Return (x, y) of the center of cell containing provided text 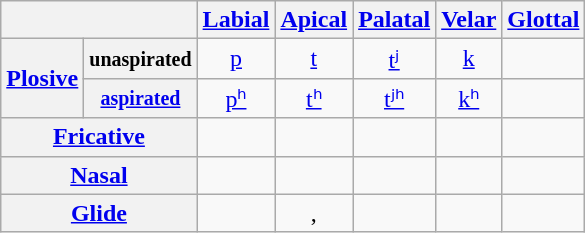
Palatal (394, 20)
Nasal (99, 175)
Apical (314, 20)
, (314, 213)
Glide (99, 213)
tʰ (314, 98)
unaspirated (140, 59)
tʲ (394, 59)
t (314, 59)
kʰ (469, 98)
k (469, 59)
Fricative (99, 137)
p (236, 59)
pʰ (236, 98)
Glottal (544, 20)
aspirated (140, 98)
Plosive (42, 78)
Velar (469, 20)
Labial (236, 20)
tʲʰ (394, 98)
